Find where the given text appears and provide that cell's center as [X, Y] coordinate. 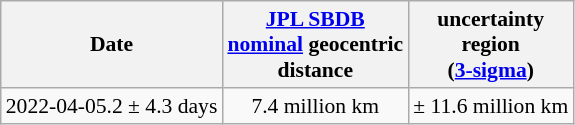
2022-04-05.2 ± 4.3 days [112, 106]
± 11.6 million km [490, 106]
Date [112, 44]
7.4 million km [315, 106]
JPL SBDBnominal geocentricdistance [315, 44]
uncertaintyregion(3-sigma) [490, 44]
